For the text-containing cell, return its midpoint in [x, y] coordinate format. 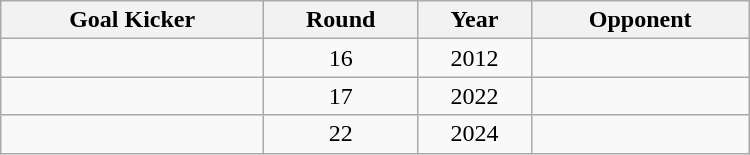
Round [341, 20]
Goal Kicker [132, 20]
22 [341, 134]
Opponent [640, 20]
Year [474, 20]
2012 [474, 58]
2022 [474, 96]
2024 [474, 134]
17 [341, 96]
16 [341, 58]
